Provide the [x, y] coordinate of the cell's center where the given text is located.  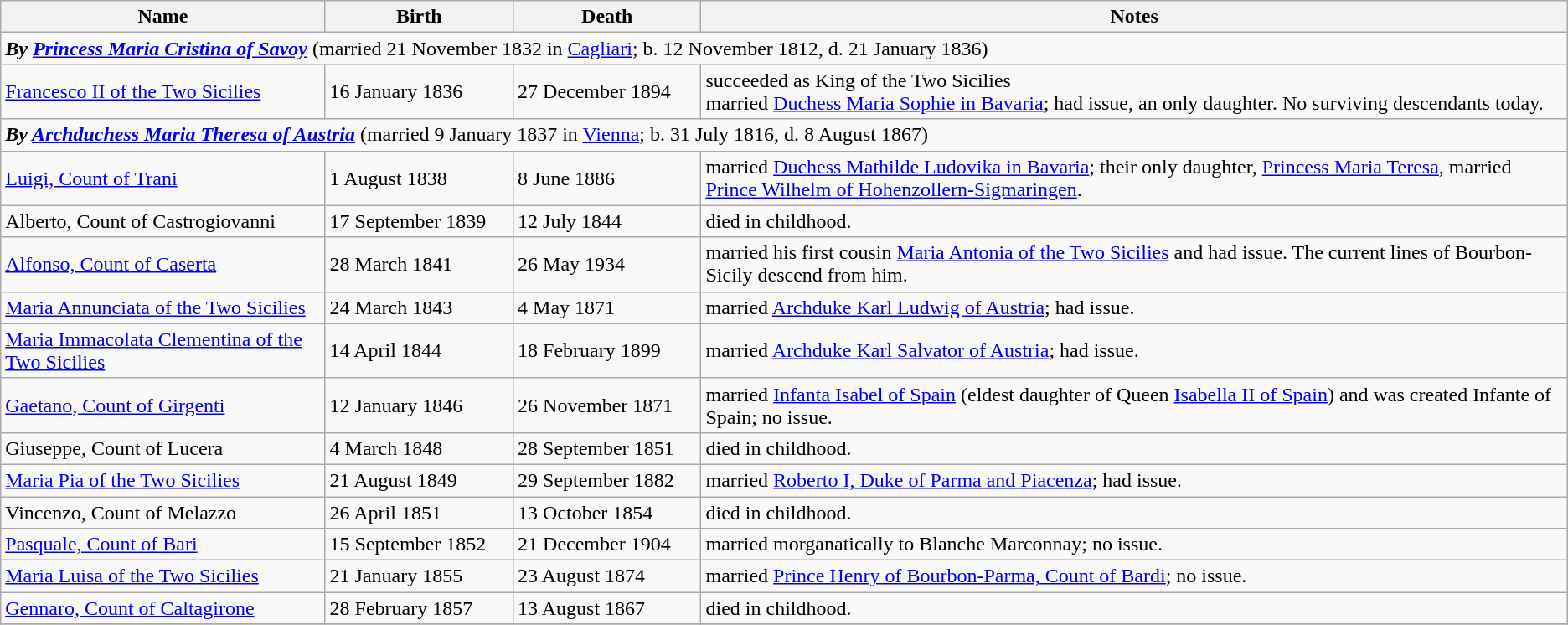
15 September 1852 [419, 545]
Giuseppe, Count of Lucera [162, 448]
Death [607, 17]
married Roberto I, Duke of Parma and Piacenza; had issue. [1134, 480]
27 December 1894 [607, 92]
28 September 1851 [607, 448]
Notes [1134, 17]
8 June 1886 [607, 178]
21 December 1904 [607, 545]
13 August 1867 [607, 608]
Gennaro, Count of Caltagirone [162, 608]
4 May 1871 [607, 307]
married Prince Henry of Bourbon-Parma, Count of Bardi; no issue. [1134, 576]
married Infanta Isabel of Spain (eldest daughter of Queen Isabella II of Spain) and was created Infante of Spain; no issue. [1134, 405]
12 July 1844 [607, 221]
1 August 1838 [419, 178]
Maria Immacolata Clementina of the Two Sicilies [162, 350]
26 November 1871 [607, 405]
Pasquale, Count of Bari [162, 545]
16 January 1836 [419, 92]
Luigi, Count of Trani [162, 178]
married his first cousin Maria Antonia of the Two Sicilies and had issue. The current lines of Bourbon-Sicily descend from him. [1134, 265]
28 March 1841 [419, 265]
12 January 1846 [419, 405]
24 March 1843 [419, 307]
succeeded as King of the Two Siciliesmarried Duchess Maria Sophie in Bavaria; had issue, an only daughter. No surviving descendants today. [1134, 92]
21 August 1849 [419, 480]
Maria Annunciata of the Two Sicilies [162, 307]
By Archduchess Maria Theresa of Austria (married 9 January 1837 in Vienna; b. 31 July 1816, d. 8 August 1867) [784, 135]
By Princess Maria Cristina of Savoy (married 21 November 1832 in Cagliari; b. 12 November 1812, d. 21 January 1836) [784, 49]
21 January 1855 [419, 576]
Francesco II of the Two Sicilies [162, 92]
Maria Pia of the Two Sicilies [162, 480]
14 April 1844 [419, 350]
29 September 1882 [607, 480]
Birth [419, 17]
26 April 1851 [419, 512]
26 May 1934 [607, 265]
Vincenzo, Count of Melazzo [162, 512]
Name [162, 17]
4 March 1848 [419, 448]
28 February 1857 [419, 608]
Maria Luisa of the Two Sicilies [162, 576]
18 February 1899 [607, 350]
23 August 1874 [607, 576]
married Duchess Mathilde Ludovika in Bavaria; their only daughter, Princess Maria Teresa, married Prince Wilhelm of Hohenzollern-Sigmaringen. [1134, 178]
married Archduke Karl Ludwig of Austria; had issue. [1134, 307]
married morganatically to Blanche Marconnay; no issue. [1134, 545]
married Archduke Karl Salvator of Austria; had issue. [1134, 350]
Alberto, Count of Castrogiovanni [162, 221]
17 September 1839 [419, 221]
13 October 1854 [607, 512]
Alfonso, Count of Caserta [162, 265]
Gaetano, Count of Girgenti [162, 405]
